Identify which cell holds the provided text, then report its [x, y] central coordinate. 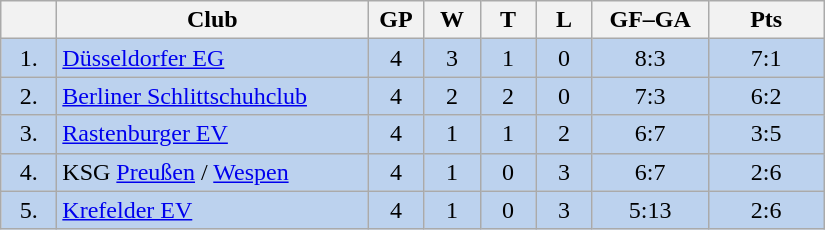
GF–GA [650, 20]
L [564, 20]
Berliner Schlittschuhclub [212, 96]
7:3 [650, 96]
Rastenburger EV [212, 134]
2. [29, 96]
KSG Preußen / Wespen [212, 172]
5:13 [650, 210]
7:1 [766, 58]
Düsseldorfer EG [212, 58]
1. [29, 58]
Krefelder EV [212, 210]
3:5 [766, 134]
6:2 [766, 96]
4. [29, 172]
Club [212, 20]
W [452, 20]
T [508, 20]
5. [29, 210]
Pts [766, 20]
8:3 [650, 58]
GP [396, 20]
3. [29, 134]
